Extract the (X, Y) coordinate from the center of the cell holding the provided text.  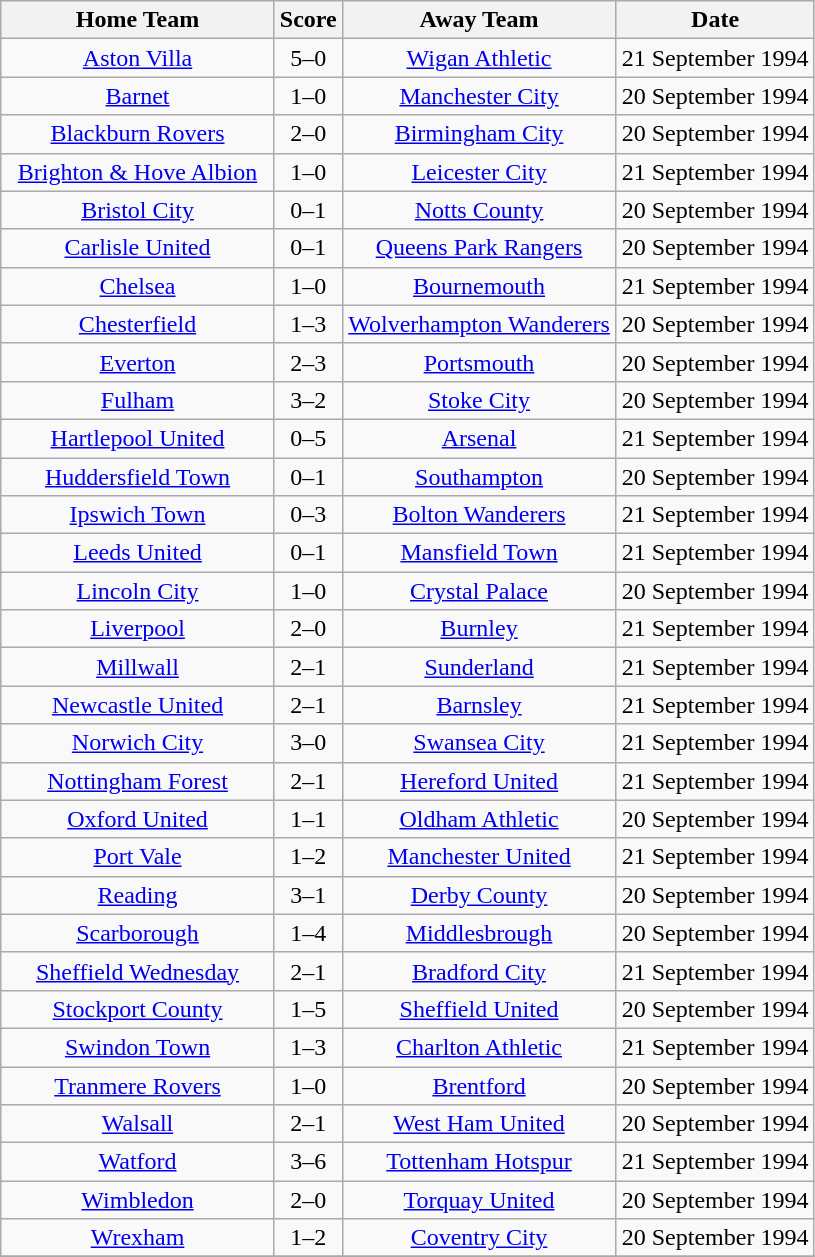
Manchester City (479, 96)
3–2 (308, 400)
0–3 (308, 515)
Nottingham Forest (138, 781)
Away Team (479, 20)
3–0 (308, 743)
Sheffield Wednesday (138, 971)
Tottenham Hotspur (479, 1162)
Southampton (479, 477)
Torquay United (479, 1200)
Coventry City (479, 1238)
West Ham United (479, 1124)
Date (716, 20)
Wigan Athletic (479, 58)
1–5 (308, 1009)
Chesterfield (138, 324)
Walsall (138, 1124)
Lincoln City (138, 591)
Watford (138, 1162)
2–3 (308, 362)
Home Team (138, 20)
1–4 (308, 933)
Leicester City (479, 172)
Wolverhampton Wanderers (479, 324)
Blackburn Rovers (138, 134)
Wrexham (138, 1238)
Swindon Town (138, 1047)
Sheffield United (479, 1009)
Brentford (479, 1085)
Arsenal (479, 438)
Aston Villa (138, 58)
Burnley (479, 629)
Liverpool (138, 629)
3–1 (308, 895)
Carlisle United (138, 248)
Leeds United (138, 553)
Wimbledon (138, 1200)
Oldham Athletic (479, 819)
Bradford City (479, 971)
Portsmouth (479, 362)
Port Vale (138, 857)
Barnet (138, 96)
Hartlepool United (138, 438)
Millwall (138, 667)
Bolton Wanderers (479, 515)
Barnsley (479, 705)
Scarborough (138, 933)
Hereford United (479, 781)
Everton (138, 362)
Oxford United (138, 819)
Manchester United (479, 857)
Huddersfield Town (138, 477)
Notts County (479, 210)
Norwich City (138, 743)
Derby County (479, 895)
Stoke City (479, 400)
Crystal Palace (479, 591)
Sunderland (479, 667)
Fulham (138, 400)
5–0 (308, 58)
Birmingham City (479, 134)
Bristol City (138, 210)
Score (308, 20)
0–5 (308, 438)
Newcastle United (138, 705)
3–6 (308, 1162)
Ipswich Town (138, 515)
1–1 (308, 819)
Middlesbrough (479, 933)
Chelsea (138, 286)
Tranmere Rovers (138, 1085)
Charlton Athletic (479, 1047)
Brighton & Hove Albion (138, 172)
Bournemouth (479, 286)
Mansfield Town (479, 553)
Queens Park Rangers (479, 248)
Swansea City (479, 743)
Stockport County (138, 1009)
Reading (138, 895)
